Identify which cell holds the provided text, then report its (X, Y) central coordinate. 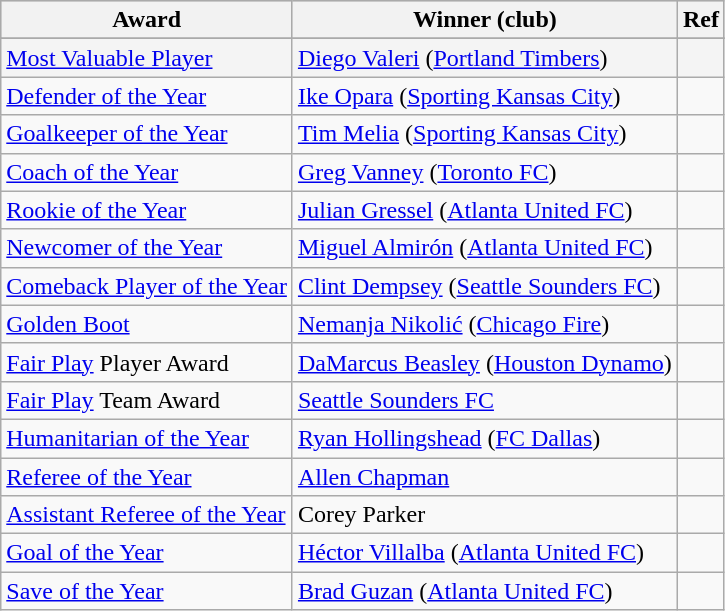
Goalkeeper of the Year (147, 134)
Tim Melia (Sporting Kansas City) (484, 134)
Héctor Villalba (Atlanta United FC) (484, 553)
Fair Play Team Award (147, 400)
Greg Vanney (Toronto FC) (484, 172)
Assistant Referee of the Year (147, 515)
Goal of the Year (147, 553)
Ref (700, 20)
Coach of the Year (147, 172)
Newcomer of the Year (147, 248)
Corey Parker (484, 515)
Award (147, 20)
Nemanja Nikolić (Chicago Fire) (484, 324)
Save of the Year (147, 591)
DaMarcus Beasley (Houston Dynamo) (484, 362)
Ike Opara (Sporting Kansas City) (484, 96)
Clint Dempsey (Seattle Sounders FC) (484, 286)
Comeback Player of the Year (147, 286)
Most Valuable Player (147, 58)
Referee of the Year (147, 477)
Humanitarian of the Year (147, 438)
Brad Guzan (Atlanta United FC) (484, 591)
Golden Boot (147, 324)
Ryan Hollingshead (FC Dallas) (484, 438)
Seattle Sounders FC (484, 400)
Julian Gressel (Atlanta United FC) (484, 210)
Fair Play Player Award (147, 362)
Diego Valeri (Portland Timbers) (484, 58)
Miguel Almirón (Atlanta United FC) (484, 248)
Allen Chapman (484, 477)
Rookie of the Year (147, 210)
Winner (club) (484, 20)
Defender of the Year (147, 96)
